Return (X, Y) of the center of cell containing provided text 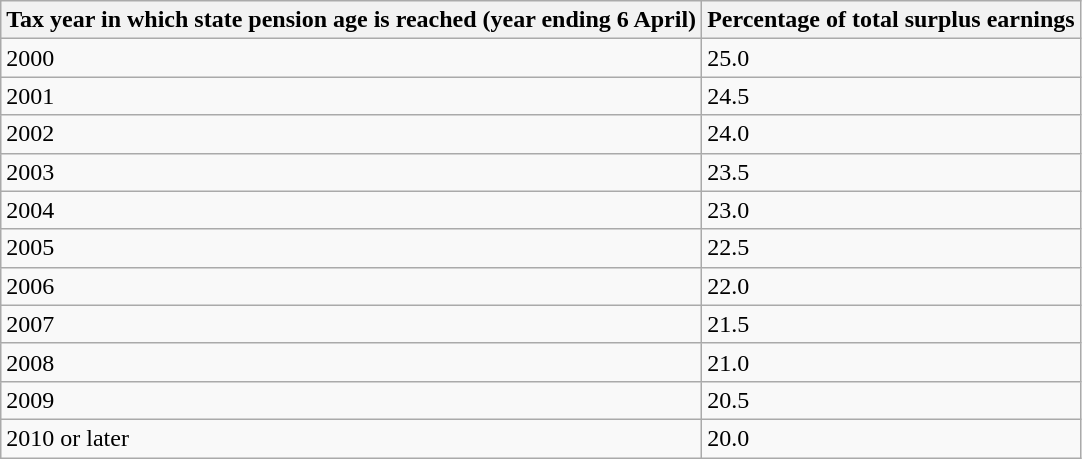
2003 (352, 172)
2010 or later (352, 438)
2004 (352, 210)
23.0 (892, 210)
25.0 (892, 58)
2002 (352, 134)
2007 (352, 324)
21.5 (892, 324)
2005 (352, 248)
22.0 (892, 286)
24.5 (892, 96)
2000 (352, 58)
2009 (352, 400)
2008 (352, 362)
23.5 (892, 172)
24.0 (892, 134)
Tax year in which state pension age is reached (year ending 6 April) (352, 20)
22.5 (892, 248)
21.0 (892, 362)
20.5 (892, 400)
20.0 (892, 438)
Percentage of total surplus earnings (892, 20)
2001 (352, 96)
2006 (352, 286)
